Pinpoint the cell where the given text exists, returning its (X, Y) midpoint coordinate. 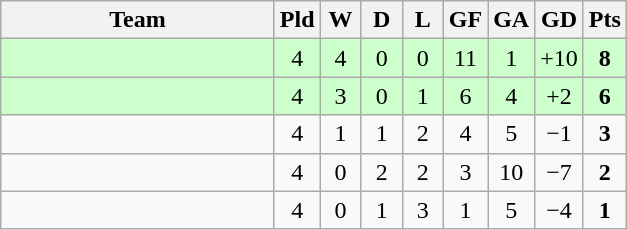
8 (604, 58)
GA (512, 20)
W (340, 20)
+10 (560, 58)
Team (138, 20)
−4 (560, 210)
GD (560, 20)
−1 (560, 134)
Pts (604, 20)
D (382, 20)
−7 (560, 172)
L (422, 20)
GF (465, 20)
Pld (297, 20)
10 (512, 172)
11 (465, 58)
+2 (560, 96)
